Output the [X, Y] coordinate of the center of the cell containing the given text.  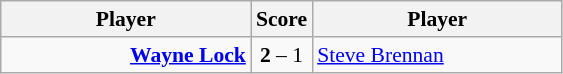
Score [282, 19]
Wayne Lock [126, 55]
2 – 1 [282, 55]
Steve Brennan [437, 55]
